For the text-containing cell, return its midpoint in [X, Y] coordinate format. 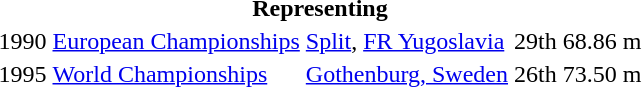
29th [536, 41]
Split, FR Yugoslavia [406, 41]
European Championships [176, 41]
